Search for the cell housing the specified text and yield its (x, y) center coordinate. 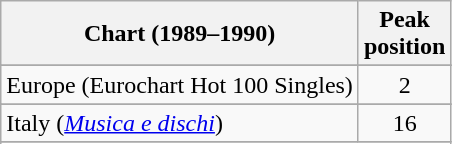
Chart (1989–1990) (180, 34)
Europe (Eurochart Hot 100 Singles) (180, 85)
16 (404, 123)
Peakposition (404, 34)
2 (404, 85)
Italy (Musica e dischi) (180, 123)
